Detect which cell encompasses the target text, then output its [x, y] center coordinate. 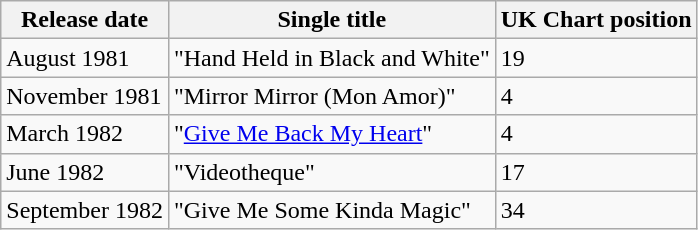
34 [596, 210]
"Give Me Back My Heart" [332, 134]
19 [596, 58]
November 1981 [85, 96]
March 1982 [85, 134]
August 1981 [85, 58]
Single title [332, 20]
June 1982 [85, 172]
"Videotheque" [332, 172]
17 [596, 172]
"Mirror Mirror (Mon Amor)" [332, 96]
September 1982 [85, 210]
"Give Me Some Kinda Magic" [332, 210]
"Hand Held in Black and White" [332, 58]
Release date [85, 20]
UK Chart position [596, 20]
